Find where the given text appears and provide that cell's center as [X, Y] coordinate. 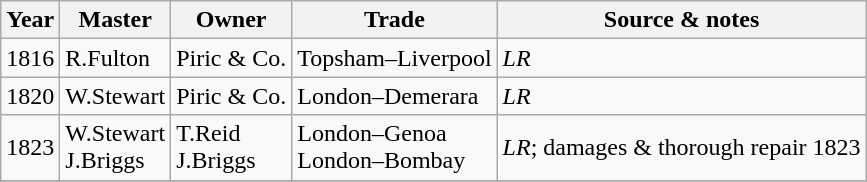
W.Stewart [116, 96]
Master [116, 20]
Trade [394, 20]
LR; damages & thorough repair 1823 [682, 148]
Owner [232, 20]
London–Demerara [394, 96]
1820 [30, 96]
R.Fulton [116, 58]
Source & notes [682, 20]
1816 [30, 58]
W.StewartJ.Briggs [116, 148]
Year [30, 20]
Topsham–Liverpool [394, 58]
T.ReidJ.Briggs [232, 148]
1823 [30, 148]
London–GenoaLondon–Bombay [394, 148]
